Search for the cell housing the specified text and yield its (x, y) center coordinate. 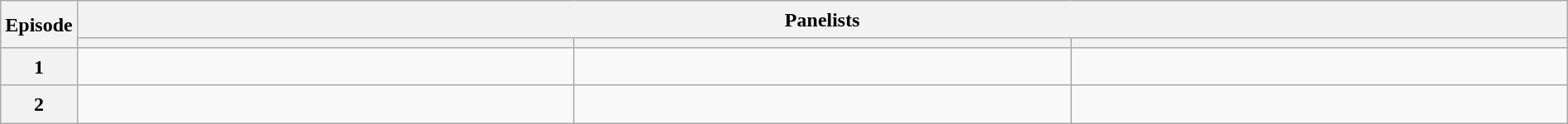
2 (39, 104)
Episode (39, 25)
1 (39, 66)
Panelists (822, 20)
